Return the [X, Y] coordinate for the center point of the cell that contains the specified text.  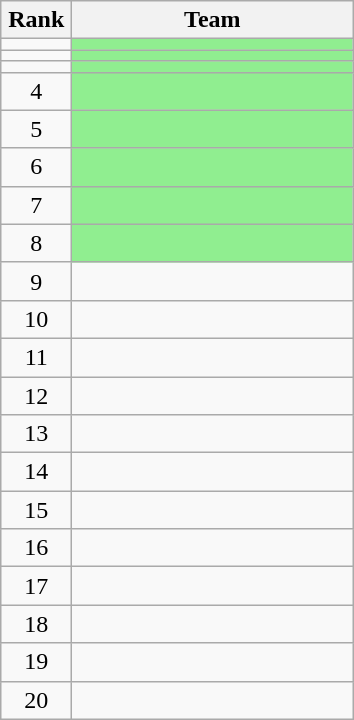
4 [36, 91]
12 [36, 395]
7 [36, 205]
13 [36, 434]
8 [36, 243]
10 [36, 319]
16 [36, 548]
5 [36, 129]
Team [212, 20]
19 [36, 662]
18 [36, 624]
17 [36, 586]
9 [36, 281]
11 [36, 357]
14 [36, 472]
6 [36, 167]
Rank [36, 20]
20 [36, 700]
15 [36, 510]
